Return [x, y] of the center of cell containing provided text 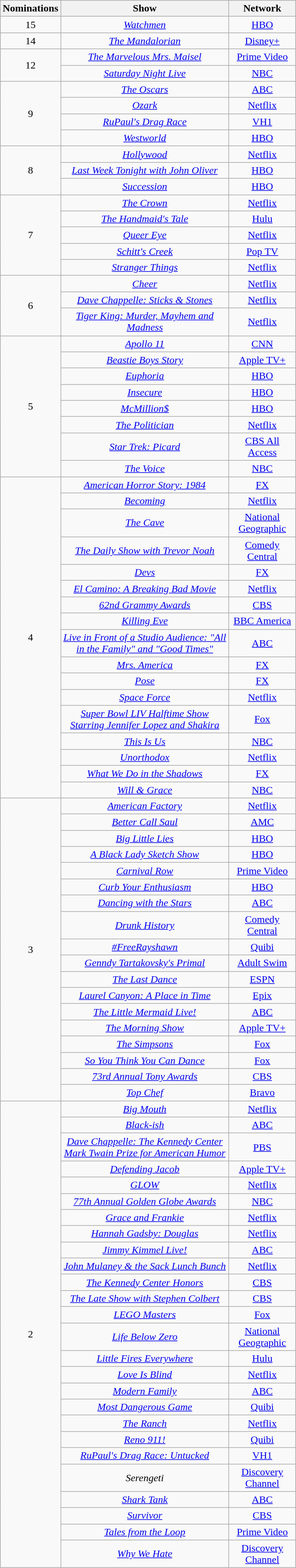
15 [31, 25]
A Black Lady Sketch Show [145, 855]
Serengeti [145, 1478]
Super Bowl LIV Halftime Show Starring Jennifer Lopez and Shakira [145, 719]
Black-ish [145, 1125]
Big Little Lies [145, 838]
Big Mouth [145, 1109]
2 [31, 1334]
American Horror Story: 1984 [145, 485]
Hollywood [145, 154]
Life Below Zero [145, 1337]
6 [31, 305]
Grace and Frankie [145, 1217]
Adult Swim [262, 963]
Pop TV [262, 251]
Better Call Saul [145, 822]
Watchmen [145, 25]
John Mulaney & the Sack Lunch Bunch [145, 1266]
Space Force [145, 697]
The Voice [145, 468]
Euphoria [145, 376]
GLOW [145, 1185]
LEGO Masters [145, 1314]
The Daily Show with Trevor Noah [145, 550]
The Last Dance [145, 979]
ESPN [262, 979]
What We Do in the Shadows [145, 773]
Pose [145, 681]
Becoming [145, 501]
Top Chef [145, 1093]
Drunk History [145, 925]
Survivor [145, 1516]
62nd Grammy Awards [145, 605]
Star Trek: Picard [145, 447]
Ozark [145, 105]
8 [31, 170]
Killing Eve [145, 621]
Dave Chappelle: Sticks & Stones [145, 300]
Mrs. America [145, 665]
Saturday Night Live [145, 73]
4 [31, 637]
Dancing with the Stars [145, 903]
3 [31, 949]
Tiger King: Murder, Mayhem and Madness [145, 322]
CBS All Access [262, 447]
So You Think You Can Dance [145, 1061]
The Handmaid's Tale [145, 219]
The Mandalorian [145, 41]
Unorthodox [145, 757]
Jimmy Kimmel Live! [145, 1250]
Bravo [262, 1093]
Tales from the Loop [145, 1532]
The Simpsons [145, 1044]
The Little Mermaid Live! [145, 1012]
The Morning Show [145, 1028]
Defending Jacob [145, 1169]
McMillion$ [145, 408]
The Oscars [145, 89]
Disney+ [262, 41]
RuPaul's Drag Race [145, 122]
73rd Annual Tony Awards [145, 1077]
Will & Grace [145, 790]
77th Annual Golden Globe Awards [145, 1201]
El Camino: A Breaking Bad Movie [145, 589]
Nominations [31, 9]
Last Week Tonight with John Oliver [145, 170]
Westworld [145, 138]
#FreeRayshawn [145, 947]
Reno 911! [145, 1440]
Dave Chappelle: The Kennedy Center Mark Twain Prize for American Humor [145, 1147]
12 [31, 65]
The Cave [145, 523]
The Crown [145, 203]
Most Dangerous Game [145, 1407]
Succession [145, 186]
BBC America [262, 621]
Love Is Blind [145, 1375]
Show [145, 9]
American Factory [145, 806]
Devs [145, 573]
9 [31, 114]
PBS [262, 1147]
Genndy Tartakovsky's Primal [145, 963]
Shark Tank [145, 1500]
AMC [262, 822]
Network [262, 9]
The Late Show with Stephen Colbert [145, 1298]
Why We Hate [145, 1554]
Hannah Gadsby: Douglas [145, 1234]
This Is Us [145, 741]
Queer Eye [145, 235]
14 [31, 41]
5 [31, 406]
Schitt's Creek [145, 251]
Cheer [145, 284]
Curb Your Enthusiasm [145, 887]
The Kennedy Center Honors [145, 1282]
Live in Front of a Studio Audience: "All in the Family" and "Good Times" [145, 643]
The Marvelous Mrs. Maisel [145, 57]
The Politician [145, 425]
Modern Family [145, 1391]
Beastie Boys Story [145, 360]
The Ranch [145, 1423]
Laurel Canyon: A Place in Time [145, 995]
7 [31, 235]
Carnival Row [145, 871]
Insecure [145, 392]
Little Fires Everywhere [145, 1359]
RuPaul's Drag Race: Untucked [145, 1456]
Apollo 11 [145, 344]
Epix [262, 995]
Stranger Things [145, 268]
CNN [262, 344]
